Scan for the cell matching the given text and deliver its (x, y) coordinate at center. 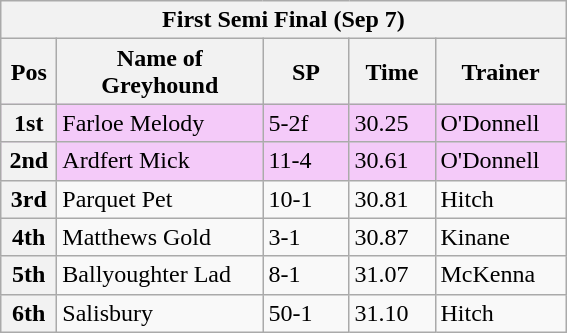
1st (29, 123)
8-1 (306, 275)
SP (306, 72)
Kinane (500, 237)
50-1 (306, 313)
31.10 (392, 313)
30.61 (392, 161)
6th (29, 313)
Time (392, 72)
11-4 (306, 161)
5th (29, 275)
31.07 (392, 275)
First Semi Final (Sep 7) (284, 20)
Pos (29, 72)
Ballyoughter Lad (160, 275)
Parquet Pet (160, 199)
Name of Greyhound (160, 72)
30.25 (392, 123)
4th (29, 237)
Matthews Gold (160, 237)
McKenna (500, 275)
30.81 (392, 199)
3rd (29, 199)
Ardfert Mick (160, 161)
Salisbury (160, 313)
5-2f (306, 123)
10-1 (306, 199)
3-1 (306, 237)
30.87 (392, 237)
2nd (29, 161)
Farloe Melody (160, 123)
Trainer (500, 72)
